Locate the cell with the specified text and output its (x, y) center coordinate. 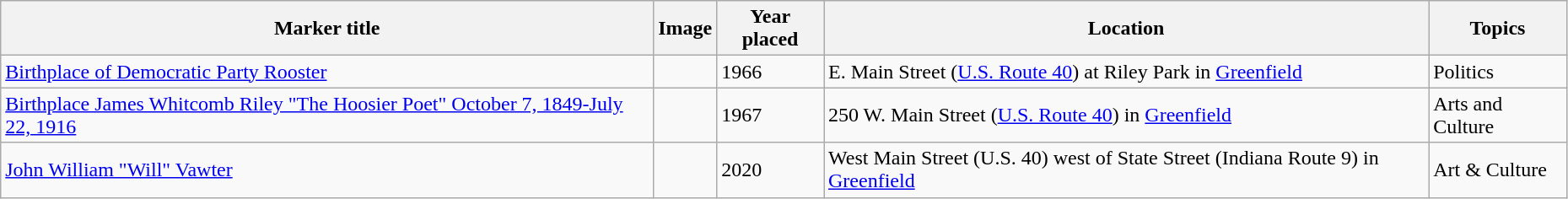
Arts and Culture (1498, 115)
Art & Culture (1498, 170)
Marker title (327, 29)
Topics (1498, 29)
John William "Will" Vawter (327, 170)
Year placed (771, 29)
Location (1125, 29)
250 W. Main Street (U.S. Route 40) in Greenfield (1125, 115)
2020 (771, 170)
Birthplace of Democratic Party Rooster (327, 72)
E. Main Street (U.S. Route 40) at Riley Park in Greenfield (1125, 72)
1967 (771, 115)
1966 (771, 72)
Image (685, 29)
Politics (1498, 72)
Birthplace James Whitcomb Riley "The Hoosier Poet" October 7, 1849-July 22, 1916 (327, 115)
West Main Street (U.S. 40) west of State Street (Indiana Route 9) in Greenfield (1125, 170)
